Extract the [x, y] coordinate from the center of the cell holding the provided text.  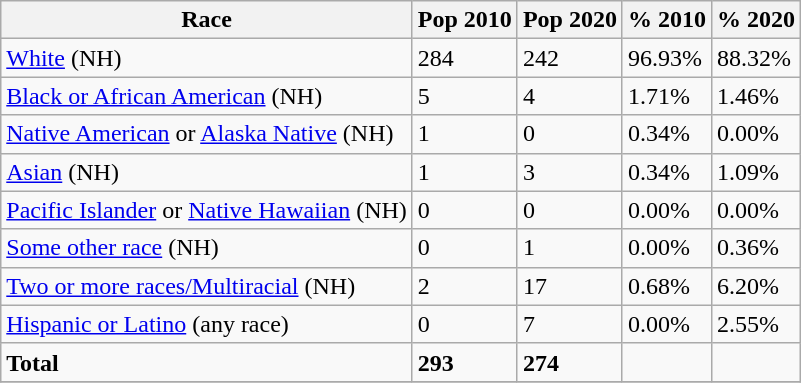
293 [464, 362]
1.71% [666, 96]
Pop 2010 [464, 20]
Hispanic or Latino (any race) [207, 324]
96.93% [666, 58]
Some other race (NH) [207, 248]
3 [570, 172]
1.46% [756, 96]
2.55% [756, 324]
284 [464, 58]
7 [570, 324]
Two or more races/Multiracial (NH) [207, 286]
Pop 2020 [570, 20]
4 [570, 96]
88.32% [756, 58]
Total [207, 362]
Asian (NH) [207, 172]
% 2020 [756, 20]
Pacific Islander or Native Hawaiian (NH) [207, 210]
1.09% [756, 172]
Native American or Alaska Native (NH) [207, 134]
Black or African American (NH) [207, 96]
0.68% [666, 286]
Race [207, 20]
0.36% [756, 248]
White (NH) [207, 58]
% 2010 [666, 20]
17 [570, 286]
242 [570, 58]
6.20% [756, 286]
2 [464, 286]
5 [464, 96]
274 [570, 362]
